Find where the given text appears and provide that cell's center as [x, y] coordinate. 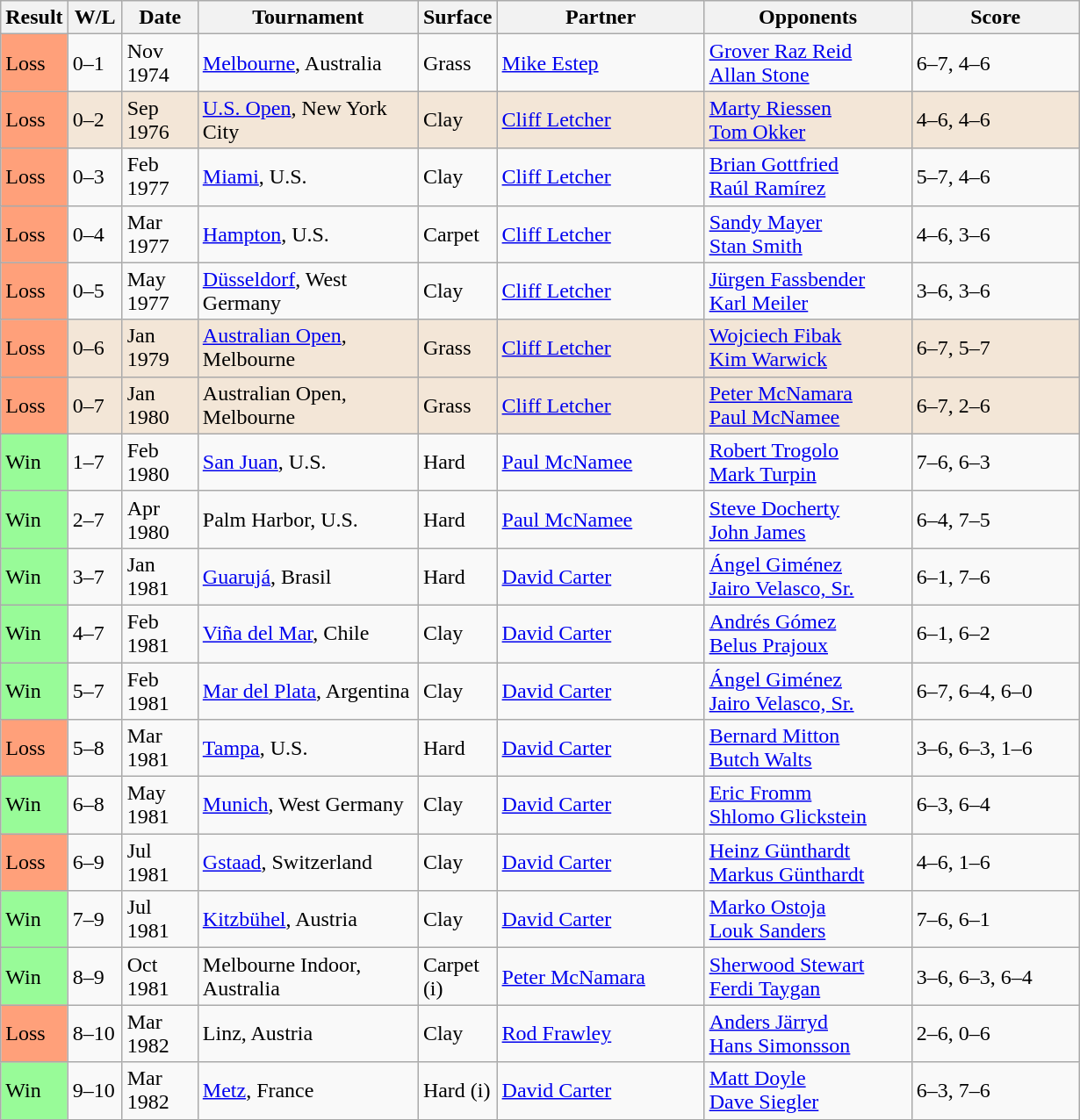
Opponents [808, 18]
8–10 [95, 1034]
Tampa, U.S. [307, 748]
3–7 [95, 576]
Melbourne, Australia [307, 63]
Melbourne Indoor, Australia [307, 976]
W/L [95, 18]
Matt Doyle Dave Siegler [808, 1090]
5–7 [95, 690]
Marko Ostoja Louk Sanders [808, 920]
Jan 1980 [160, 406]
4–6, 1–6 [996, 862]
Partner [601, 18]
6–7, 4–6 [996, 63]
Feb 1977 [160, 177]
Heinz Günthardt Markus Günthardt [808, 862]
Tournament [307, 18]
May 1977 [160, 291]
Mike Estep [601, 63]
Hampton, U.S. [307, 233]
Sandy Mayer Stan Smith [808, 233]
6–3, 6–4 [996, 806]
4–6, 4–6 [996, 119]
5–7, 4–6 [996, 177]
Nov 1974 [160, 63]
Brian Gottfried Raúl Ramírez [808, 177]
Grover Raz Reid Allan Stone [808, 63]
Score [996, 18]
0–2 [95, 119]
Eric Fromm Shlomo Glickstein [808, 806]
0–6 [95, 348]
May 1981 [160, 806]
Düsseldorf, West Germany [307, 291]
8–9 [95, 976]
Jürgen Fassbender Karl Meiler [808, 291]
Feb 1980 [160, 462]
Marty Riessen Tom Okker [808, 119]
Viña del Mar, Chile [307, 634]
9–10 [95, 1090]
Guarujá, Brasil [307, 576]
4–6, 3–6 [996, 233]
1–7 [95, 462]
6–3, 7–6 [996, 1090]
Andrés Gómez Belus Prajoux [808, 634]
0–5 [95, 291]
3–6, 3–6 [996, 291]
Carpet [457, 233]
Palm Harbor, U.S. [307, 520]
4–7 [95, 634]
6–7, 5–7 [996, 348]
Sep 1976 [160, 119]
Linz, Austria [307, 1034]
7–9 [95, 920]
Robert Trogolo Mark Turpin [808, 462]
Apr 1980 [160, 520]
San Juan, U.S. [307, 462]
6–9 [95, 862]
Steve Docherty John James [808, 520]
6–7, 6–4, 6–0 [996, 690]
6–1, 6–2 [996, 634]
6–8 [95, 806]
0–4 [95, 233]
Kitzbühel, Austria [307, 920]
Mar 1981 [160, 748]
Carpet (i) [457, 976]
6–7, 2–6 [996, 406]
2–6, 0–6 [996, 1034]
0–3 [95, 177]
Sherwood Stewart Ferdi Taygan [808, 976]
6–1, 7–6 [996, 576]
0–7 [95, 406]
3–6, 6–3, 1–6 [996, 748]
Jan 1981 [160, 576]
7–6, 6–1 [996, 920]
Gstaad, Switzerland [307, 862]
Mar 1977 [160, 233]
Oct 1981 [160, 976]
Rod Frawley [601, 1034]
Jan 1979 [160, 348]
Peter McNamara [601, 976]
Munich, West Germany [307, 806]
Result [34, 18]
Hard (i) [457, 1090]
Surface [457, 18]
0–1 [95, 63]
Miami, U.S. [307, 177]
Mar del Plata, Argentina [307, 690]
Peter McNamara Paul McNamee [808, 406]
Metz, France [307, 1090]
3–6, 6–3, 6–4 [996, 976]
Date [160, 18]
Wojciech Fibak Kim Warwick [808, 348]
2–7 [95, 520]
7–6, 6–3 [996, 462]
U.S. Open, New York City [307, 119]
Bernard Mitton Butch Walts [808, 748]
Anders Järryd Hans Simonsson [808, 1034]
5–8 [95, 748]
6–4, 7–5 [996, 520]
